Capture the cell that displays the provided text and extract its (x, y) central coordinate. 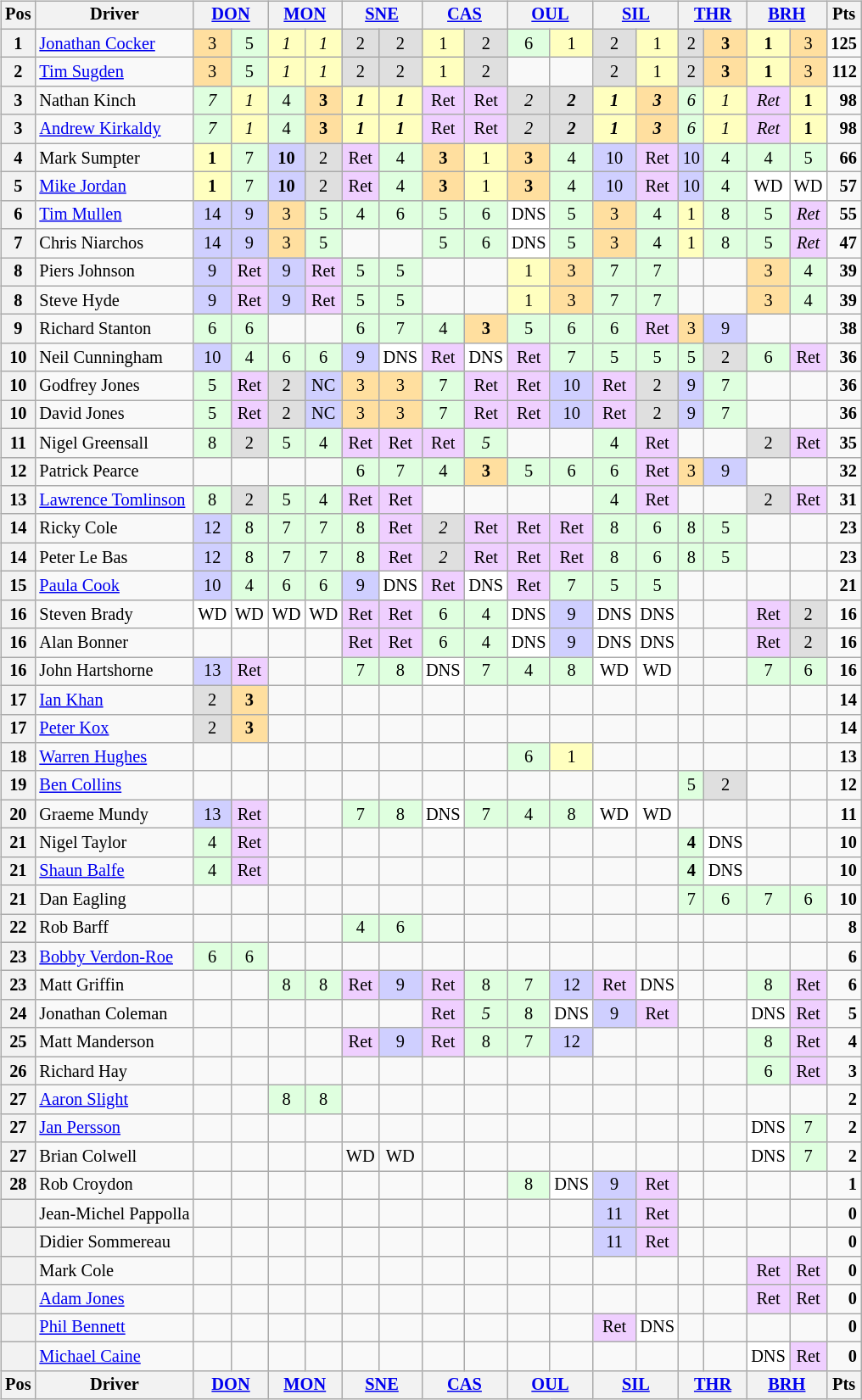
Ian Khan (114, 700)
Phil Bennett (114, 1328)
Matt Manderson (114, 1042)
31 (843, 500)
Ben Collins (114, 785)
Patrick Pearce (114, 471)
Paula Cook (114, 586)
Tim Sugden (114, 72)
John Hartshorne (114, 672)
Shaun Balfe (114, 871)
112 (843, 72)
Lawrence Tomlinson (114, 500)
25 (18, 1042)
Nigel Taylor (114, 843)
Andrew Kirkaldy (114, 129)
Piers Johnson (114, 272)
32 (843, 471)
Graeme Mundy (114, 814)
20 (18, 814)
Godfrey Jones (114, 386)
Michael Caine (114, 1356)
Neil Cunningham (114, 358)
Jonathan Coleman (114, 1014)
Nigel Greensall (114, 443)
Mike Jordan (114, 187)
Didier Sommereau (114, 1242)
Steve Hyde (114, 300)
Peter Kox (114, 728)
15 (18, 586)
Peter Le Bas (114, 557)
57 (843, 187)
35 (843, 443)
Dan Eagling (114, 900)
Jonathan Cocker (114, 43)
22 (18, 929)
26 (18, 1071)
Jean-Michel Pappolla (114, 1213)
Adam Jones (114, 1299)
Rob Croydon (114, 1185)
Mark Cole (114, 1271)
125 (843, 43)
Nathan Kinch (114, 101)
18 (18, 757)
55 (843, 215)
24 (18, 1014)
28 (18, 1185)
Chris Niarchos (114, 243)
66 (843, 158)
Brian Colwell (114, 1157)
Steven Brady (114, 614)
Richard Hay (114, 1071)
Jan Persson (114, 1128)
Ricky Cole (114, 528)
Rob Barff (114, 929)
David Jones (114, 415)
Mark Sumpter (114, 158)
Bobby Verdon-Roe (114, 957)
Warren Hughes (114, 757)
19 (18, 785)
Tim Mullen (114, 215)
38 (843, 329)
Aaron Slight (114, 1100)
Richard Stanton (114, 329)
47 (843, 243)
Alan Bonner (114, 643)
Matt Griffin (114, 985)
